Scan for the cell matching the given text and deliver its [x, y] coordinate at center. 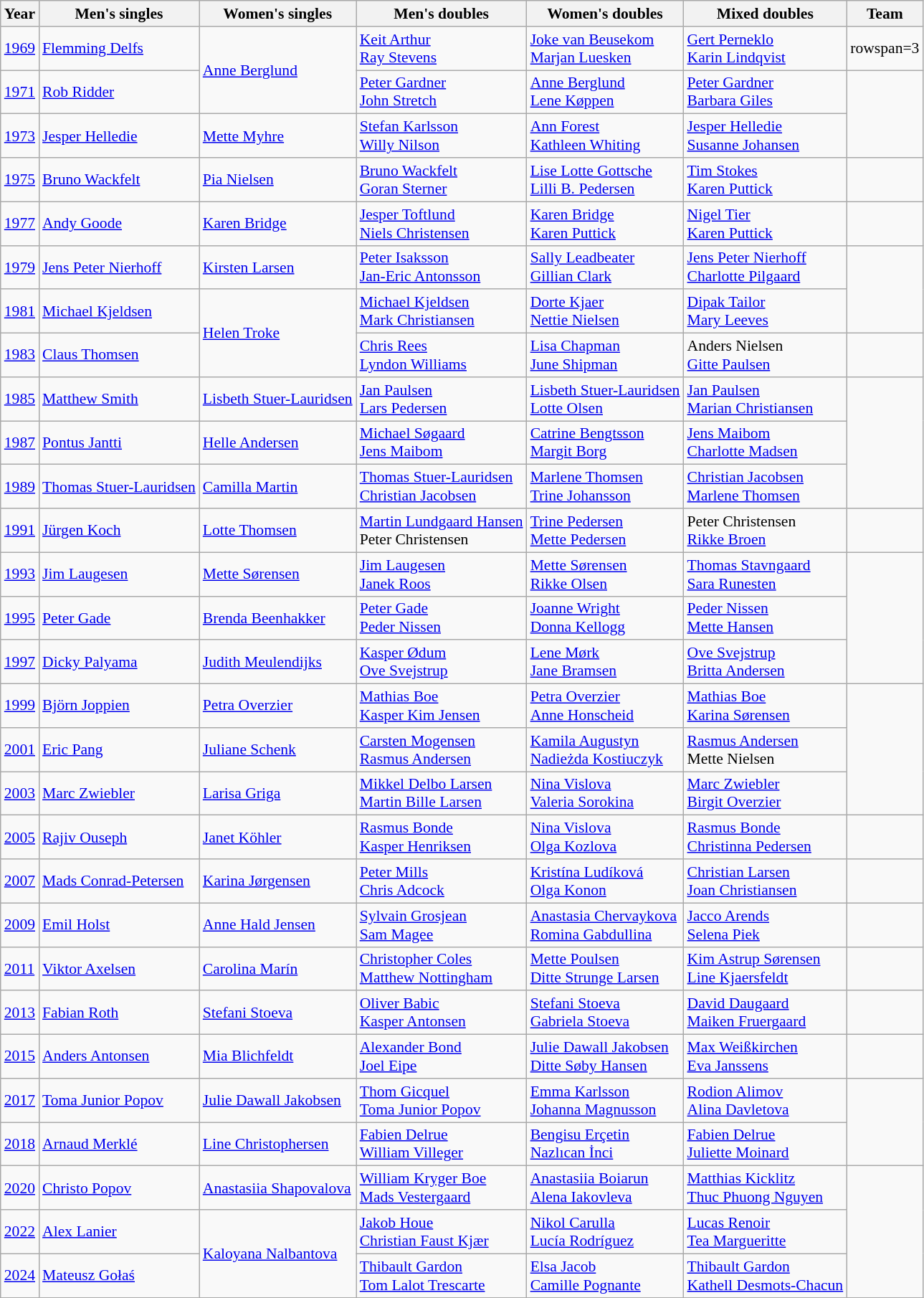
Julie Dawall Jakobsen [278, 1100]
Martin Lundgaard Hansen Peter Christensen [442, 531]
rowspan=3 [885, 49]
Juliane Schenk [278, 750]
1993 [20, 574]
Stefani Stoeva Gabriela Stoeva [605, 1013]
Pia Nielsen [278, 179]
1983 [20, 356]
1991 [20, 531]
Chris Rees Lyndon Williams [442, 356]
1985 [20, 399]
Claus Thomsen [119, 356]
Line Christophersen [278, 1145]
Rajiv Ouseph [119, 838]
1989 [20, 486]
Peter Mills Chris Adcock [442, 881]
Bruno Wackfelt [119, 179]
Jan Paulsen Lars Pedersen [442, 399]
Helen Troke [278, 333]
Karina Jørgensen [278, 881]
Jesper Helledie Susanne Johansen [765, 136]
Joanne Wright Donna Kellogg [605, 618]
Team [885, 14]
Ove Svejstrup Britta Andersen [765, 663]
Eric Pang [119, 750]
2005 [20, 838]
1969 [20, 49]
Nikol Carulla Lucía Rodríguez [605, 1232]
1979 [20, 267]
Emma Karlsson Johanna Magnusson [605, 1100]
Rob Ridder [119, 92]
Thomas Stuer-Lauridsen Christian Jacobsen [442, 486]
Mads Conrad-Petersen [119, 881]
Alex Lanier [119, 1232]
Ann Forest Kathleen Whiting [605, 136]
Bruno Wackfelt Goran Sterner [442, 179]
Mateusz Gołaś [119, 1275]
Women's doubles [605, 14]
Mette Sørensen Rikke Olsen [605, 574]
2024 [20, 1275]
Mia Blichfeldt [278, 1057]
Anders Nielsen Gitte Paulsen [765, 356]
Kaloyana Nalbantova [278, 1254]
Julie Dawall Jakobsen Ditte Søby Hansen [605, 1057]
Thom Gicquel Toma Junior Popov [442, 1100]
David Daugaard Maiken Fruergaard [765, 1013]
Helle Andersen [278, 443]
Thibault Gardon Kathell Desmots-Chacun [765, 1275]
Rasmus Andersen Mette Nielsen [765, 750]
Mixed doubles [765, 14]
Gert Perneklo Karin Lindqvist [765, 49]
Jürgen Koch [119, 531]
Nina Vislova Olga Kozlova [605, 838]
Anne Berglund Lene Køppen [605, 92]
Rasmus Bonde Kasper Henriksen [442, 838]
Judith Meulendijks [278, 663]
1997 [20, 663]
Brenda Beenhakker [278, 618]
Catrine Bengtsson Margit Borg [605, 443]
2007 [20, 881]
Oliver Babic Kasper Antonsen [442, 1013]
Alexander Bond Joel Eipe [442, 1057]
Mette Sørensen [278, 574]
Thibault Gardon Tom Lalot Trescarte [442, 1275]
Nigel Tier Karen Puttick [765, 224]
2013 [20, 1013]
Anders Antonsen [119, 1057]
Karen Bridge [278, 224]
Jens Peter Nierhoff Charlotte Pilgaard [765, 267]
Bengisu Erçetin Nazlıcan İnci [605, 1145]
Emil Holst [119, 925]
Jakob Houe Christian Faust Kjær [442, 1232]
Keit Arthur Ray Stevens [442, 49]
Jesper Toftlund Niels Christensen [442, 224]
2001 [20, 750]
1995 [20, 618]
Anne Berglund [278, 70]
Michael Kjeldsen [119, 311]
Marlene Thomsen Trine Johansson [605, 486]
Dicky Palyama [119, 663]
Mathias Boe Karina Sørensen [765, 706]
Janet Köhler [278, 838]
Jacco Arends Selena Piek [765, 925]
Marc Zwiebler Birgit Overzier [765, 793]
Kirsten Larsen [278, 267]
Peter Gade [119, 618]
Trine Pedersen Mette Pedersen [605, 531]
Peter Isaksson Jan-Eric Antonsson [442, 267]
Jim Laugesen [119, 574]
Camilla Martin [278, 486]
Petra Overzier Anne Honscheid [605, 706]
Fabian Roth [119, 1013]
Men's doubles [442, 14]
Toma Junior Popov [119, 1100]
Christopher Coles Matthew Nottingham [442, 968]
Kristína Ludíková Olga Konon [605, 881]
Dorte Kjaer Nettie Nielsen [605, 311]
Peder Nissen Mette Hansen [765, 618]
Anastasia Chervaykova Romina Gabdullina [605, 925]
Rasmus Bonde Christinna Pedersen [765, 838]
Thomas Stuer-Lauridsen [119, 486]
Year [20, 14]
Jens Peter Nierhoff [119, 267]
1999 [20, 706]
Lisa Chapman June Shipman [605, 356]
Michael Kjeldsen Mark Christiansen [442, 311]
Marc Zwiebler [119, 793]
1971 [20, 92]
Carsten Mogensen Rasmus Andersen [442, 750]
Rodion Alimov Alina Davletova [765, 1100]
Dipak Tailor Mary Leeves [765, 311]
Men's singles [119, 14]
Elsa Jacob Camille Pognante [605, 1275]
Stefan Karlsson Willy Nilson [442, 136]
Sylvain Grosjean Sam Magee [442, 925]
Matthew Smith [119, 399]
Matthias Kicklitz Thuc Phuong Nguyen [765, 1188]
Andy Goode [119, 224]
2003 [20, 793]
2017 [20, 1100]
Christian Jacobsen Marlene Thomsen [765, 486]
2018 [20, 1145]
1981 [20, 311]
Nina Vislova Valeria Sorokina [605, 793]
Mette Myhre [278, 136]
Max Weißkirchen Eva Janssens [765, 1057]
Kasper Ødum Ove Svejstrup [442, 663]
2011 [20, 968]
1977 [20, 224]
Björn Joppien [119, 706]
Thomas Stavngaard Sara Runesten [765, 574]
Pontus Jantti [119, 443]
Peter Gade Peder Nissen [442, 618]
Fabien Delrue Juliette Moinard [765, 1145]
Peter Gardner John Stretch [442, 92]
Kamila Augustyn Nadieżda Kostiuczyk [605, 750]
Lisbeth Stuer-Lauridsen [278, 399]
Lene Mørk Jane Bramsen [605, 663]
Jesper Helledie [119, 136]
2015 [20, 1057]
Anastasiia Boiarun Alena Iakovleva [605, 1188]
Larisa Griga [278, 793]
Mathias Boe Kasper Kim Jensen [442, 706]
Peter Gardner Barbara Giles [765, 92]
Mikkel Delbo Larsen Martin Bille Larsen [442, 793]
2020 [20, 1188]
Peter Christensen Rikke Broen [765, 531]
Kim Astrup Sørensen Line Kjaersfeldt [765, 968]
Lucas Renoir Tea Margueritte [765, 1232]
William Kryger Boe Mads Vestergaard [442, 1188]
Joke van Beusekom Marjan Luesken [605, 49]
Mette Poulsen Ditte Strunge Larsen [605, 968]
1975 [20, 179]
2022 [20, 1232]
Anne Hald Jensen [278, 925]
Lotte Thomsen [278, 531]
Flemming Delfs [119, 49]
1973 [20, 136]
Jan Paulsen Marian Christiansen [765, 399]
Petra Overzier [278, 706]
Christian Larsen Joan Christiansen [765, 881]
Stefani Stoeva [278, 1013]
1987 [20, 443]
Fabien Delrue William Villeger [442, 1145]
Anastasiia Shapovalova [278, 1188]
Arnaud Merklé [119, 1145]
Women's singles [278, 14]
Michael Søgaard Jens Maibom [442, 443]
Carolina Marín [278, 968]
Viktor Axelsen [119, 968]
Lise Lotte Gottsche Lilli B. Pedersen [605, 179]
Jens Maibom Charlotte Madsen [765, 443]
Christo Popov [119, 1188]
Tim Stokes Karen Puttick [765, 179]
Lisbeth Stuer-Lauridsen Lotte Olsen [605, 399]
Sally Leadbeater Gillian Clark [605, 267]
Jim Laugesen Janek Roos [442, 574]
2009 [20, 925]
Karen Bridge Karen Puttick [605, 224]
